Identify which cell holds the provided text, then report its [X, Y] central coordinate. 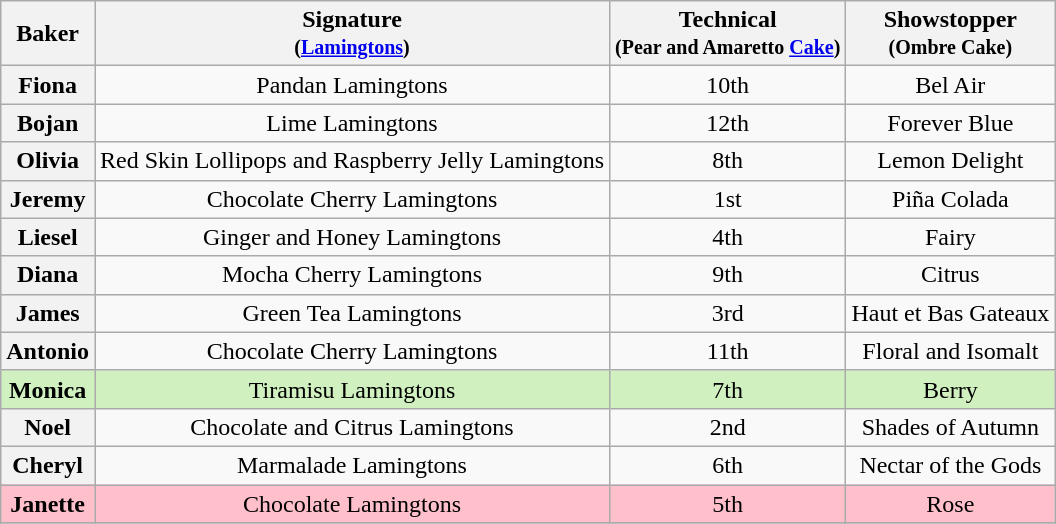
10th [728, 85]
6th [728, 465]
Lime Lamingtons [352, 123]
Cheryl [48, 465]
Noel [48, 427]
Nectar of the Gods [950, 465]
12th [728, 123]
Citrus [950, 275]
Ginger and Honey Lamingtons [352, 237]
Piña Colada [950, 199]
Berry [950, 389]
Shades of Autumn [950, 427]
Monica [48, 389]
1st [728, 199]
Green Tea Lamingtons [352, 313]
James [48, 313]
Mocha Cherry Lamingtons [352, 275]
4th [728, 237]
Bojan [48, 123]
Antonio [48, 351]
Red Skin Lollipops and Raspberry Jelly Lamingtons [352, 161]
Rose [950, 503]
Pandan Lamingtons [352, 85]
Marmalade Lamingtons [352, 465]
Baker [48, 34]
7th [728, 389]
11th [728, 351]
Jeremy [48, 199]
Fairy [950, 237]
Olivia [48, 161]
Tiramisu Lamingtons [352, 389]
Haut et Bas Gateaux [950, 313]
8th [728, 161]
2nd [728, 427]
Fiona [48, 85]
Chocolate and Citrus Lamingtons [352, 427]
Janette [48, 503]
9th [728, 275]
Diana [48, 275]
3rd [728, 313]
Technical(Pear and Amaretto Cake) [728, 34]
Lemon Delight [950, 161]
5th [728, 503]
Showstopper(Ombre Cake) [950, 34]
Liesel [48, 237]
Bel Air [950, 85]
Floral and Isomalt [950, 351]
Signature(Lamingtons) [352, 34]
Forever Blue [950, 123]
Chocolate Lamingtons [352, 503]
